Return the (X, Y) coordinate for the center point of the cell that contains the specified text.  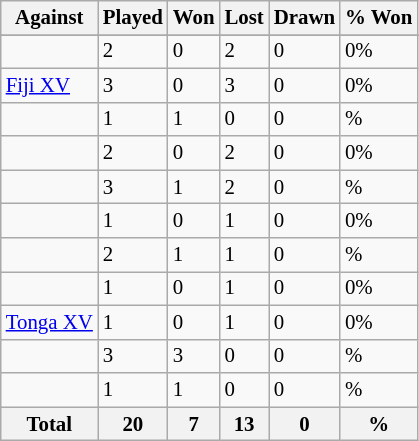
Tonga XV (50, 322)
13 (244, 424)
Lost (244, 18)
7 (194, 424)
20 (133, 424)
Against (50, 18)
Played (133, 18)
Won (194, 18)
Drawn (304, 18)
Fiji XV (50, 85)
Total (50, 424)
% Won (378, 18)
